From the cell containing the given text, extract its center point as (X, Y) coordinate. 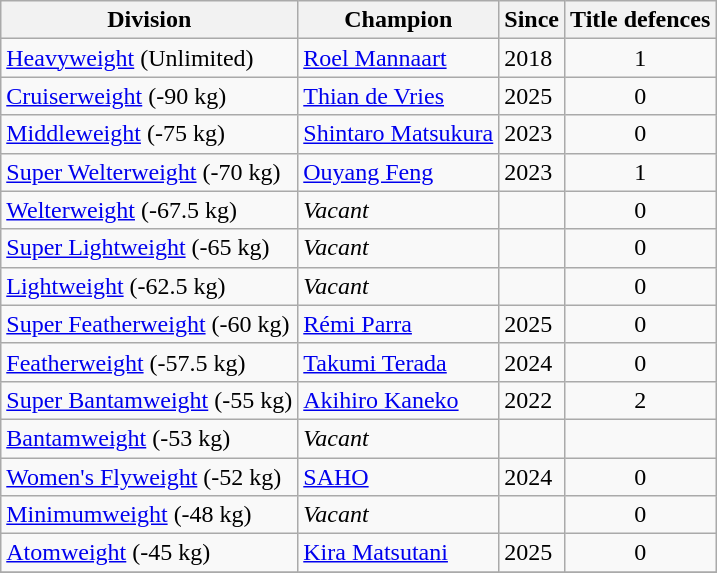
2 (640, 400)
Title defences (640, 20)
Shintaro Matsukura (398, 134)
Division (150, 20)
Kira Matsutani (398, 553)
SAHO (398, 477)
Cruiserweight (-90 kg) (150, 96)
Welterweight (-67.5 kg) (150, 210)
Champion (398, 20)
Middleweight (-75 kg) (150, 134)
Heavyweight (Unlimited) (150, 58)
Since (532, 20)
Roel Mannaart (398, 58)
Rémi Parra (398, 324)
Ouyang Feng (398, 172)
2022 (532, 400)
Lightweight (-62.5 kg) (150, 286)
Super Welterweight (-70 kg) (150, 172)
Minimumweight (-48 kg) (150, 515)
Bantamweight (-53 kg) (150, 438)
Takumi Terada (398, 362)
Akihiro Kaneko (398, 400)
Super Bantamweight (-55 kg) (150, 400)
Super Lightweight (-65 kg) (150, 248)
2018 (532, 58)
Thian de Vries (398, 96)
Atomweight (-45 kg) (150, 553)
Featherweight (-57.5 kg) (150, 362)
Super Featherweight (-60 kg) (150, 324)
Women's Flyweight (-52 kg) (150, 477)
